Capture the cell that displays the provided text and extract its [x, y] central coordinate. 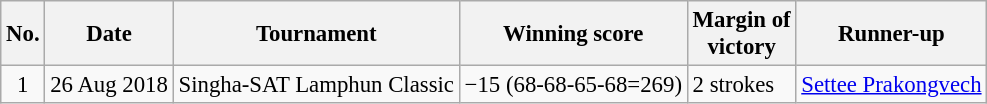
Winning score [573, 34]
Date [109, 34]
26 Aug 2018 [109, 85]
Singha-SAT Lamphun Classic [316, 85]
Margin ofvictory [742, 34]
Settee Prakongvech [892, 85]
Tournament [316, 34]
1 [23, 85]
Runner-up [892, 34]
2 strokes [742, 85]
−15 (68-68-65-68=269) [573, 85]
No. [23, 34]
